Find where the given text appears and provide that cell's center as [X, Y] coordinate. 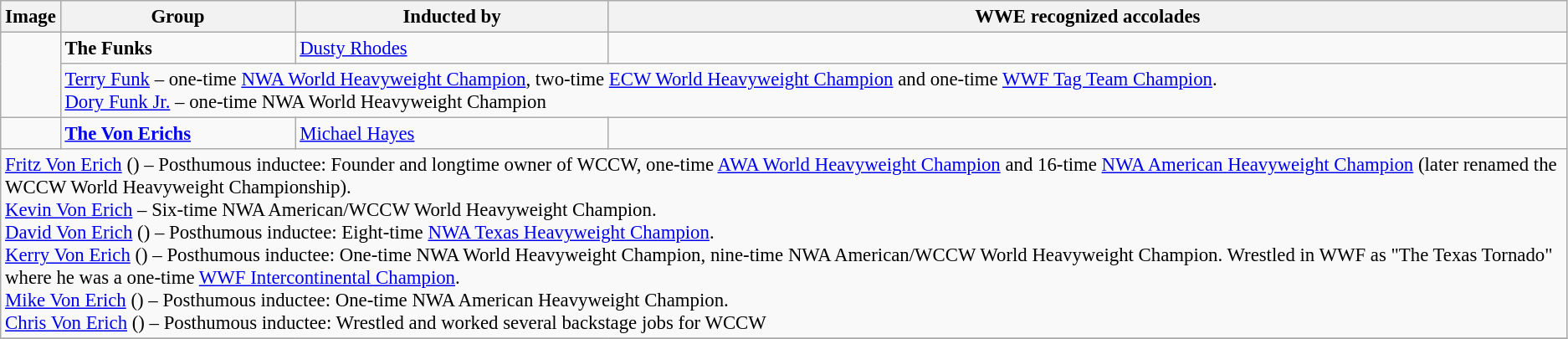
The Von Erichs [177, 134]
Image [30, 17]
WWE recognized accolades [1088, 17]
Dusty Rhodes [452, 49]
Group [177, 17]
Michael Hayes [452, 134]
The Funks [177, 49]
Inducted by [452, 17]
